Search for the cell housing the specified text and yield its (x, y) center coordinate. 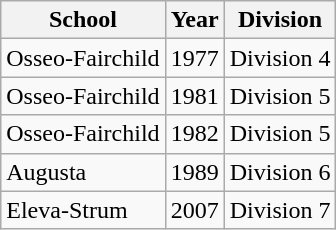
1977 (194, 58)
Division 4 (280, 58)
Division 6 (280, 172)
Division (280, 20)
Eleva-Strum (83, 210)
Augusta (83, 172)
1989 (194, 172)
1981 (194, 96)
1982 (194, 134)
School (83, 20)
Division 7 (280, 210)
2007 (194, 210)
Year (194, 20)
